For the text-containing cell, return its midpoint in [x, y] coordinate format. 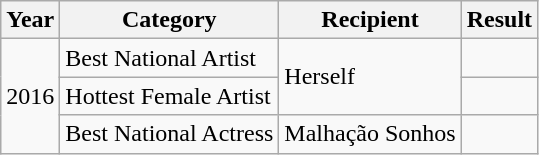
Category [170, 20]
Malhação Sonhos [370, 134]
2016 [30, 96]
Best National Artist [170, 58]
Herself [370, 77]
Result [499, 20]
Year [30, 20]
Best National Actress [170, 134]
Recipient [370, 20]
Hottest Female Artist [170, 96]
